Output the [x, y] coordinate of the center of the cell containing the given text.  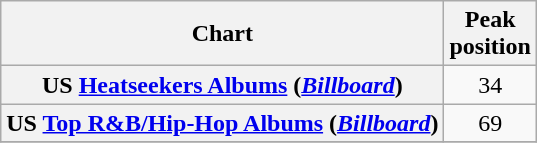
US Heatseekers Albums (Billboard) [222, 85]
Peakposition [490, 34]
Chart [222, 34]
34 [490, 85]
US Top R&B/Hip-Hop Albums (Billboard) [222, 123]
69 [490, 123]
